Return (X, Y) of the center of cell containing provided text 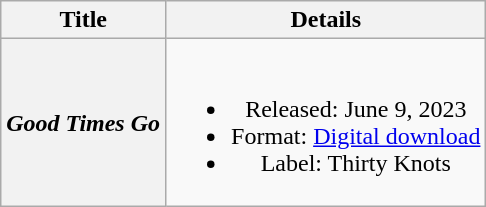
Details (326, 20)
Good Times Go (84, 122)
Title (84, 20)
Released: June 9, 2023Format: Digital downloadLabel: Thirty Knots (326, 122)
